Detect which cell encompasses the target text, then output its (X, Y) center coordinate. 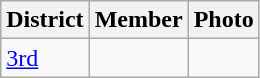
3rd (45, 58)
District (45, 20)
Member (138, 20)
Photo (224, 20)
